For the text-containing cell, return its midpoint in [X, Y] coordinate format. 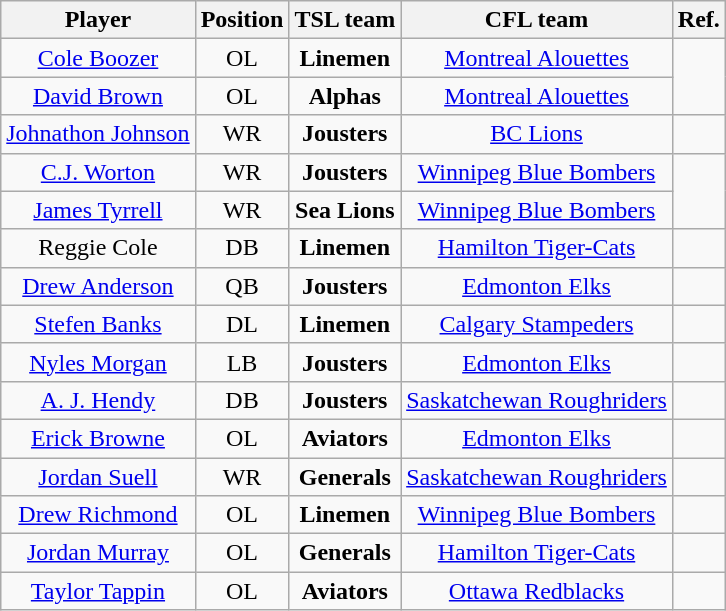
Sea Lions [345, 210]
Drew Anderson [98, 286]
TSL team [345, 20]
Johnathon Johnson [98, 134]
James Tyrrell [98, 210]
Ref. [698, 20]
David Brown [98, 96]
Jordan Suell [98, 477]
Drew Richmond [98, 515]
Stefen Banks [98, 324]
Calgary Stampeders [537, 324]
C.J. Worton [98, 172]
DL [242, 324]
BC Lions [537, 134]
Taylor Tappin [98, 591]
Jordan Murray [98, 553]
CFL team [537, 20]
Nyles Morgan [98, 362]
Position [242, 20]
Erick Browne [98, 438]
Cole Boozer [98, 58]
Reggie Cole [98, 248]
Alphas [345, 96]
LB [242, 362]
Ottawa Redblacks [537, 591]
Player [98, 20]
A. J. Hendy [98, 400]
QB [242, 286]
